Capture the cell that displays the provided text and extract its (X, Y) central coordinate. 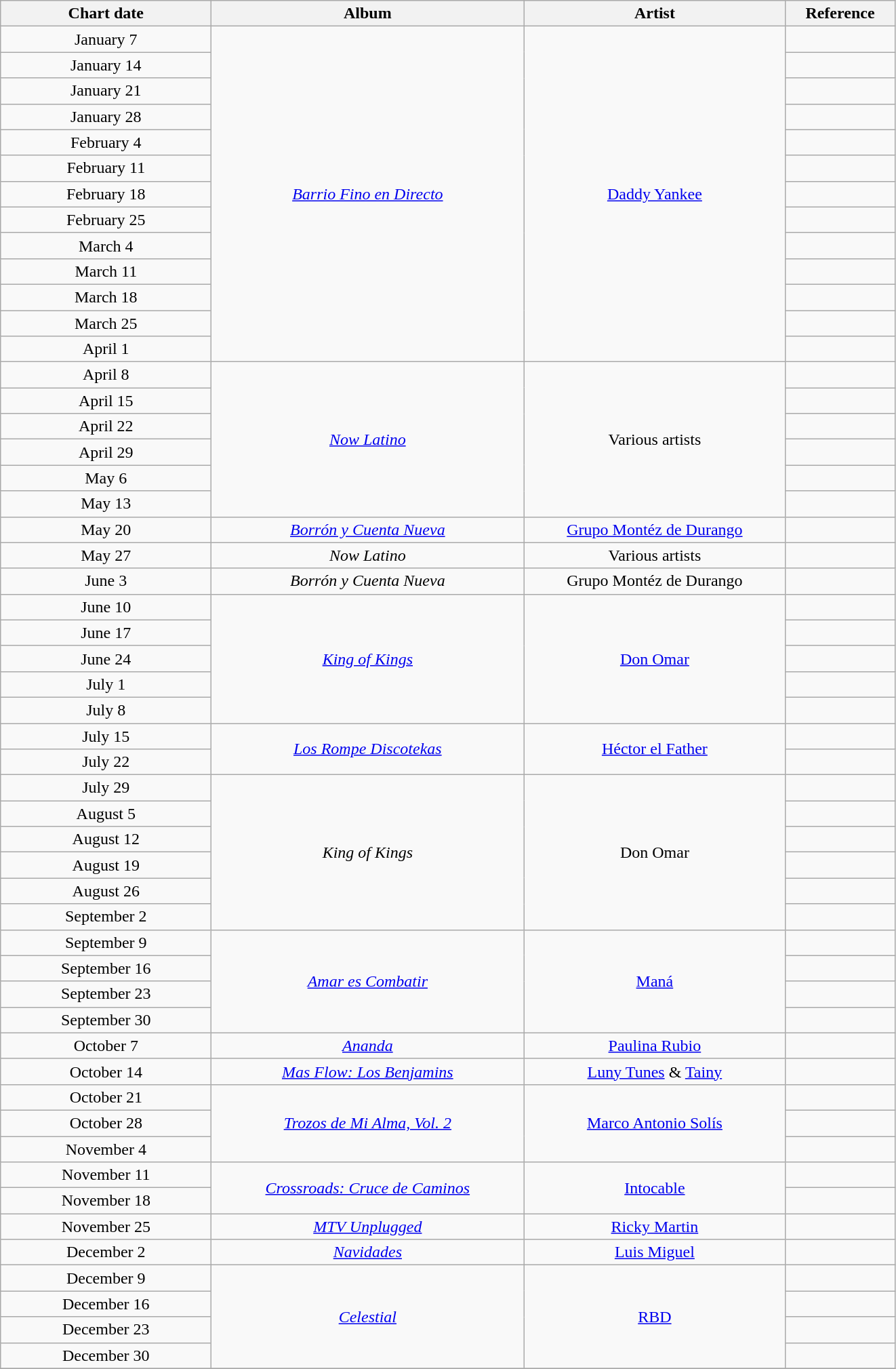
March 11 (106, 271)
April 29 (106, 452)
August 26 (106, 891)
April 15 (106, 401)
February 4 (106, 142)
Chart date (106, 14)
Héctor el Father (655, 749)
June 3 (106, 581)
September 9 (106, 943)
November 25 (106, 1227)
Luny Tunes & Tainy (655, 1071)
July 15 (106, 736)
June 10 (106, 607)
Daddy Yankee (655, 194)
July 29 (106, 788)
September 2 (106, 917)
August 12 (106, 839)
Reference (840, 14)
May 13 (106, 504)
February 18 (106, 194)
March 25 (106, 323)
January 14 (106, 65)
July 22 (106, 762)
June 24 (106, 658)
April 8 (106, 375)
December 9 (106, 1278)
MTV Unplugged (367, 1227)
September 23 (106, 994)
December 16 (106, 1304)
February 25 (106, 220)
Crossroads: Cruce de Caminos (367, 1188)
Maná (655, 981)
November 11 (106, 1175)
RBD (655, 1317)
March 18 (106, 297)
August 19 (106, 865)
Paulina Rubio (655, 1046)
Album (367, 14)
May 27 (106, 555)
Navidades (367, 1252)
January 7 (106, 39)
July 1 (106, 684)
December 23 (106, 1330)
Marco Antonio Solís (655, 1123)
March 4 (106, 245)
September 30 (106, 1020)
August 5 (106, 814)
November 4 (106, 1149)
November 18 (106, 1201)
Barrio Fino en Directo (367, 194)
May 6 (106, 478)
October 21 (106, 1097)
January 21 (106, 91)
Mas Flow: Los Benjamins (367, 1071)
Ricky Martin (655, 1227)
February 11 (106, 168)
Los Rompe Discotekas (367, 749)
October 14 (106, 1071)
January 28 (106, 117)
December 30 (106, 1355)
Luis Miguel (655, 1252)
October 28 (106, 1123)
Celestial (367, 1317)
April 22 (106, 426)
December 2 (106, 1252)
May 20 (106, 530)
June 17 (106, 633)
Ananda (367, 1046)
Amar es Combatir (367, 981)
Trozos de Mi Alma, Vol. 2 (367, 1123)
April 1 (106, 349)
October 7 (106, 1046)
July 8 (106, 710)
Artist (655, 14)
Intocable (655, 1188)
September 16 (106, 968)
